Search for the cell housing the specified text and yield its [X, Y] center coordinate. 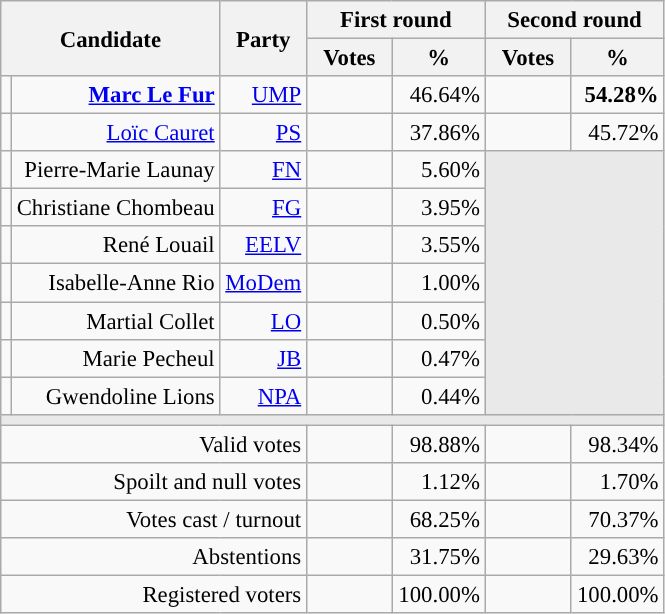
FG [264, 208]
45.72% [618, 133]
Abstentions [154, 557]
Gwendoline Lions [116, 396]
Marie Pecheul [116, 358]
0.50% [438, 321]
Christiane Chombeau [116, 208]
1.00% [438, 283]
37.86% [438, 133]
Martial Collet [116, 321]
98.34% [618, 444]
31.75% [438, 557]
1.70% [618, 482]
54.28% [618, 95]
1.12% [438, 482]
68.25% [438, 519]
Valid votes [154, 444]
0.47% [438, 358]
Party [264, 38]
Loïc Cauret [116, 133]
3.55% [438, 245]
98.88% [438, 444]
Pierre-Marie Launay [116, 170]
Registered voters [154, 594]
NPA [264, 396]
EELV [264, 245]
29.63% [618, 557]
Spoilt and null votes [154, 482]
FN [264, 170]
MoDem [264, 283]
3.95% [438, 208]
UMP [264, 95]
Second round [574, 20]
LO [264, 321]
0.44% [438, 396]
Candidate [110, 38]
JB [264, 358]
René Louail [116, 245]
5.60% [438, 170]
PS [264, 133]
Isabelle-Anne Rio [116, 283]
70.37% [618, 519]
46.64% [438, 95]
Votes cast / turnout [154, 519]
First round [396, 20]
Marc Le Fur [116, 95]
